Output the (x, y) coordinate of the center of the cell containing the given text.  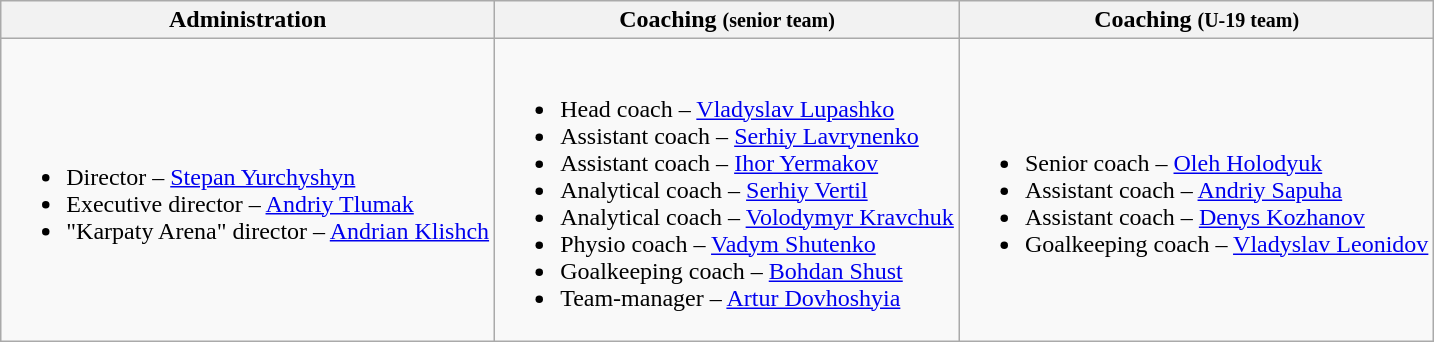
Coaching (senior team) (728, 20)
Director – Stepan YurchyshynExecutive director – Andriy Tlumak"Karpaty Arena" director – Andrian Klishch (248, 190)
Administration (248, 20)
Senior coach – Oleh HolodyukAssistant coach – Andriy SapuhaAssistant coach – Denys KozhanovGoalkeeping coach – Vladyslav Leonidov (1196, 190)
Coaching (U-19 team) (1196, 20)
